Search for the cell housing the specified text and yield its (x, y) center coordinate. 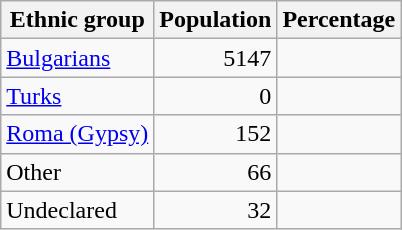
Undeclared (78, 210)
Turks (78, 96)
Population (216, 20)
Other (78, 172)
Roma (Gypsy) (78, 134)
32 (216, 210)
Ethnic group (78, 20)
Bulgarians (78, 58)
152 (216, 134)
0 (216, 96)
Percentage (339, 20)
66 (216, 172)
5147 (216, 58)
